Find where the given text appears and provide that cell's center as [x, y] coordinate. 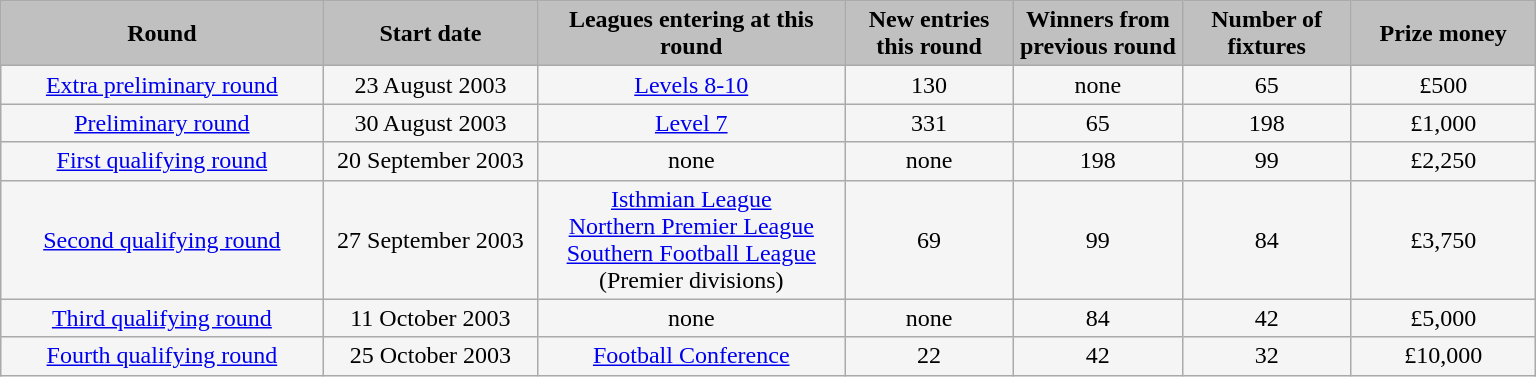
69 [930, 240]
Winners from previous round [1098, 34]
22 [930, 356]
£1,000 [1443, 123]
Third qualifying round [162, 318]
Round [162, 34]
32 [1266, 356]
Extra preliminary round [162, 85]
Start date [430, 34]
11 October 2003 [430, 318]
Fourth qualifying round [162, 356]
Levels 8-10 [692, 85]
23 August 2003 [430, 85]
25 October 2003 [430, 356]
£3,750 [1443, 240]
£5,000 [1443, 318]
£10,000 [1443, 356]
Second qualifying round [162, 240]
27 September 2003 [430, 240]
331 [930, 123]
Leagues entering at this round [692, 34]
Preliminary round [162, 123]
Level 7 [692, 123]
Prize money [1443, 34]
130 [930, 85]
20 September 2003 [430, 161]
Football Conference [692, 356]
First qualifying round [162, 161]
£2,250 [1443, 161]
Isthmian LeagueNorthern Premier LeagueSouthern Football League(Premier divisions) [692, 240]
New entries this round [930, 34]
£500 [1443, 85]
30 August 2003 [430, 123]
Number of fixtures [1266, 34]
